Return the [x, y] coordinate for the center point of the cell that contains the specified text.  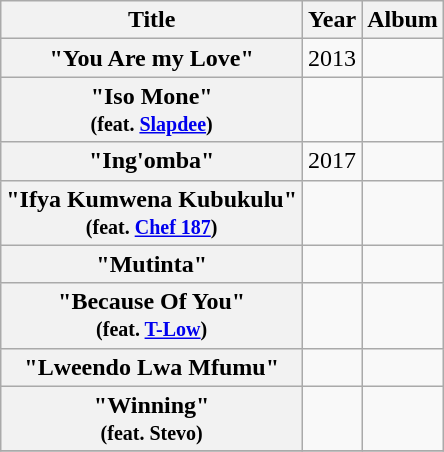
Title [152, 20]
"Ifya Kumwena Kubukulu"(feat. Chef 187) [152, 212]
"Iso Mone"(feat. Slapdee) [152, 110]
"Mutinta" [152, 264]
Year [332, 20]
"Because Of You"(feat. T-Low) [152, 316]
"Ing'omba" [152, 161]
"Lweendo Lwa Mfumu" [152, 367]
2017 [332, 161]
"You Are my Love" [152, 58]
2013 [332, 58]
Album [403, 20]
"Winning"(feat. Stevo) [152, 418]
